Extract the (X, Y) coordinate from the center of the cell holding the provided text.  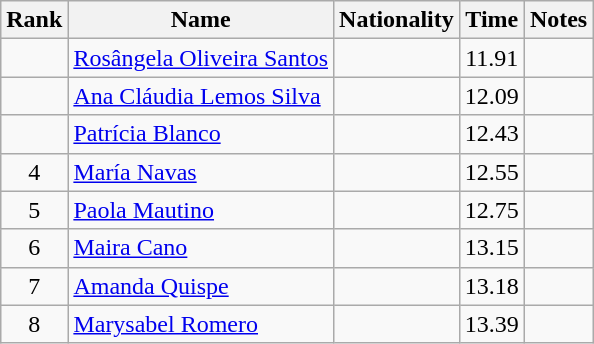
Patrícia Blanco (201, 134)
Ana Cláudia Lemos Silva (201, 96)
4 (34, 172)
12.09 (492, 96)
Name (201, 20)
7 (34, 286)
6 (34, 248)
8 (34, 324)
Marysabel Romero (201, 324)
Rosângela Oliveira Santos (201, 58)
Paola Mautino (201, 210)
13.15 (492, 248)
María Navas (201, 172)
11.91 (492, 58)
Time (492, 20)
13.39 (492, 324)
Amanda Quispe (201, 286)
12.55 (492, 172)
12.75 (492, 210)
5 (34, 210)
Maira Cano (201, 248)
Notes (558, 20)
12.43 (492, 134)
Nationality (397, 20)
13.18 (492, 286)
Rank (34, 20)
